Pinpoint the cell where the given text exists, returning its [X, Y] midpoint coordinate. 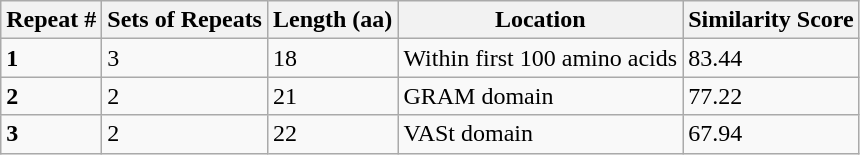
22 [332, 134]
21 [332, 96]
Within first 100 amino acids [540, 58]
Length (aa) [332, 20]
67.94 [772, 134]
VASt domain [540, 134]
1 [52, 58]
77.22 [772, 96]
18 [332, 58]
Location [540, 20]
Similarity Score [772, 20]
Repeat # [52, 20]
GRAM domain [540, 96]
Sets of Repeats [185, 20]
83.44 [772, 58]
